Extract the (x, y) coordinate from the center of the cell holding the provided text.  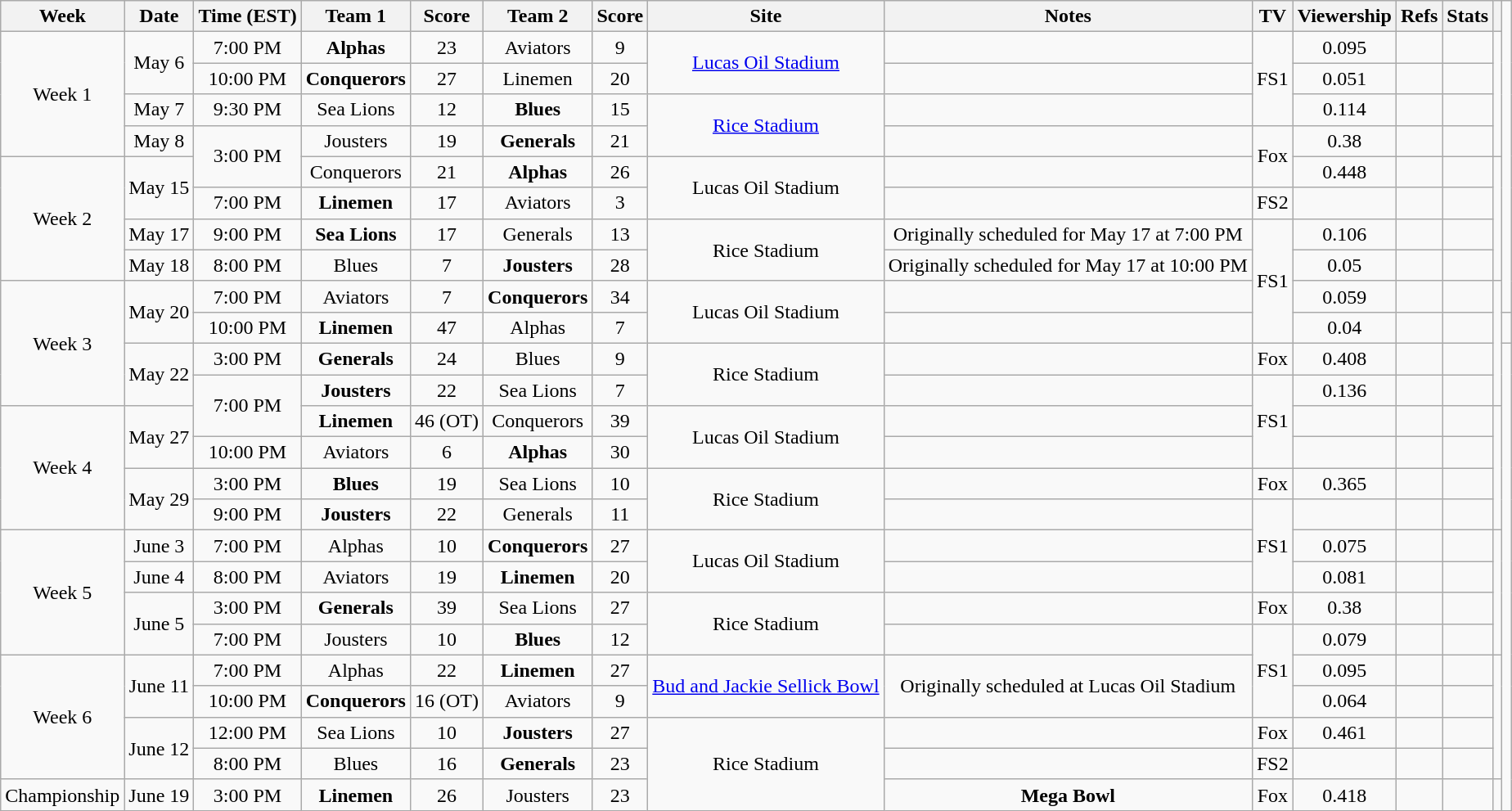
34 (620, 296)
0.136 (1344, 390)
Time (EST) (247, 16)
May 6 (159, 63)
Viewership (1344, 16)
0.106 (1344, 234)
0.064 (1344, 701)
0.059 (1344, 296)
May 29 (159, 499)
June 12 (159, 748)
May 22 (159, 374)
Originally scheduled for May 17 at 10:00 PM (1068, 265)
0.051 (1344, 79)
46 (OT) (447, 421)
May 27 (159, 437)
Date (159, 16)
Championship (62, 795)
16 (447, 764)
May 17 (159, 234)
16 (OT) (447, 701)
0.081 (1344, 577)
May 7 (159, 110)
0.04 (1344, 327)
Mega Bowl (1068, 795)
May 18 (159, 265)
June 4 (159, 577)
June 11 (159, 686)
June 5 (159, 624)
May 8 (159, 141)
0.418 (1344, 795)
TV (1272, 16)
Team 1 (355, 16)
June 19 (159, 795)
6 (447, 453)
Refs (1419, 16)
12:00 PM (247, 732)
Team 2 (538, 16)
Originally scheduled for May 17 at 7:00 PM (1068, 234)
30 (620, 453)
0.408 (1344, 358)
Stats (1468, 16)
Site (766, 16)
0.075 (1344, 546)
15 (620, 110)
Week 2 (62, 219)
Originally scheduled at Lucas Oil Stadium (1068, 686)
0.114 (1344, 110)
Week (62, 16)
28 (620, 265)
24 (447, 358)
9:30 PM (247, 110)
Week 3 (62, 343)
Week 4 (62, 468)
0.365 (1344, 484)
3 (620, 203)
0.079 (1344, 639)
June 3 (159, 546)
Week 1 (62, 94)
0.05 (1344, 265)
47 (447, 327)
Notes (1068, 16)
11 (620, 515)
May 15 (159, 187)
0.448 (1344, 172)
Bud and Jackie Sellick Bowl (766, 686)
0.461 (1344, 732)
13 (620, 234)
May 20 (159, 312)
Week 5 (62, 592)
Week 6 (62, 717)
